Search for the cell housing the specified text and yield its (x, y) center coordinate. 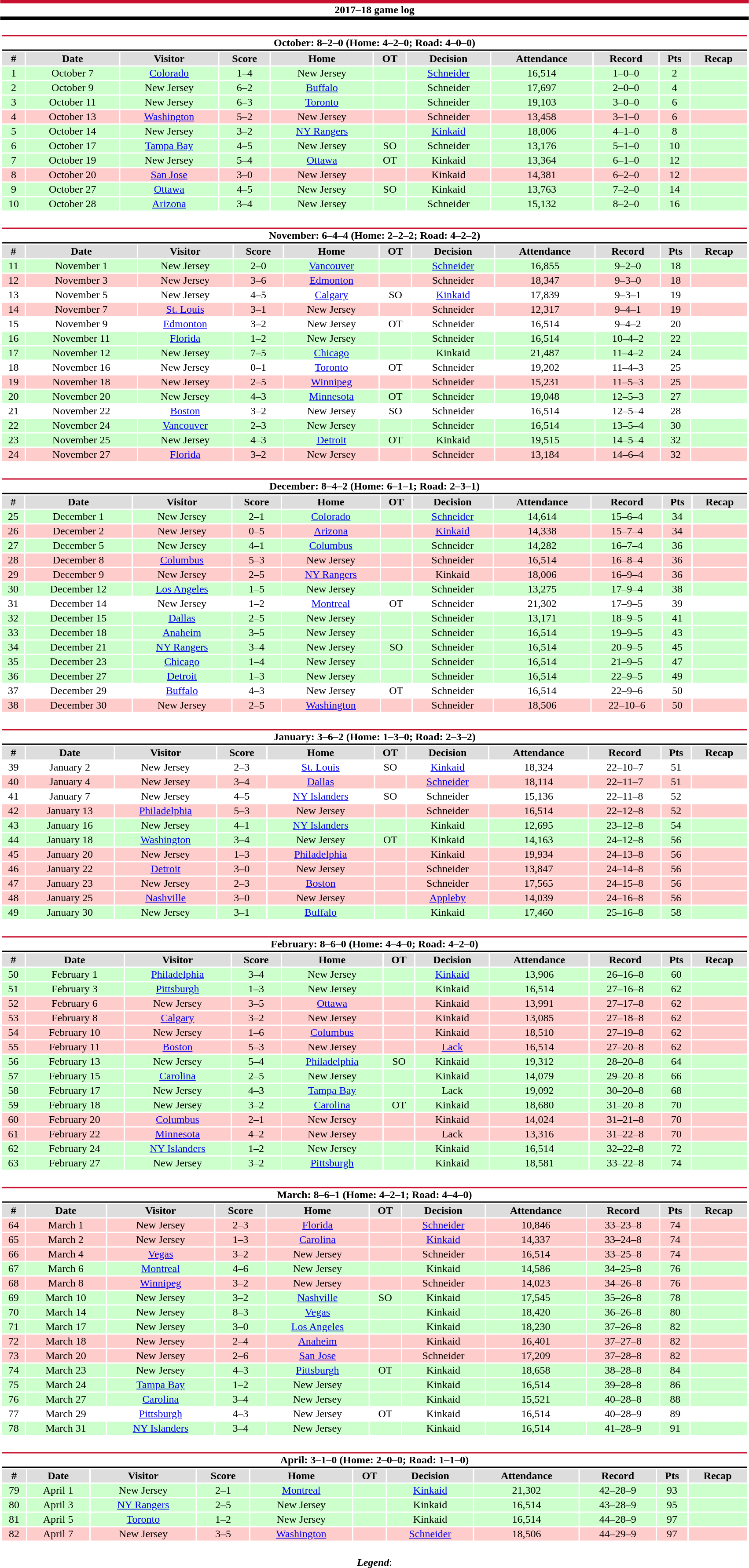
19,312 (540, 1061)
January: 3–6–2 (Home: 1–3–0; Road: 2–3–2) (374, 737)
March 6 (66, 1269)
18,658 (536, 1370)
December 12 (78, 589)
October 28 (73, 204)
November 12 (81, 353)
9–2–0 (628, 266)
December 21 (78, 647)
12,695 (539, 826)
16–9–4 (627, 575)
79 (14, 1491)
27–19–8 (625, 1032)
18,230 (536, 1327)
55 (13, 1047)
November 18 (81, 382)
19,048 (545, 396)
March 1 (66, 1225)
13 (13, 295)
February 8 (74, 1018)
2–0–0 (626, 88)
39–28–8 (623, 1385)
15,136 (539, 797)
March 17 (66, 1327)
81 (14, 1520)
December 30 (78, 705)
8–3 (240, 1312)
December 18 (78, 633)
16–7–4 (627, 546)
October 7 (73, 73)
October 11 (73, 102)
17,565 (539, 884)
73 (13, 1356)
38–28–8 (623, 1370)
December 5 (78, 546)
27–18–8 (625, 1018)
October 9 (73, 88)
February 24 (74, 1148)
December 9 (78, 575)
3 (13, 102)
14–5–4 (628, 440)
24–12–8 (625, 840)
14,337 (536, 1240)
22–9–6 (627, 691)
14,586 (536, 1269)
6–2–0 (626, 175)
84 (675, 1370)
December 8 (78, 560)
February 6 (74, 1003)
November 7 (81, 309)
2–4 (240, 1341)
14,163 (539, 840)
2–0 (258, 266)
22–9–5 (627, 676)
November 5 (81, 295)
March 8 (66, 1283)
February 20 (74, 1119)
15,132 (541, 204)
27–17–8 (625, 1003)
26 (13, 531)
17–9–5 (627, 604)
24–14–8 (625, 869)
89 (675, 1414)
40–28–8 (623, 1399)
7–2–0 (626, 190)
11–5–3 (628, 382)
16,855 (545, 266)
October 27 (73, 190)
13,847 (539, 869)
February 11 (74, 1047)
14,024 (540, 1119)
14,381 (541, 175)
42–28–9 (618, 1491)
12,317 (545, 309)
22–11–8 (625, 797)
34–25–8 (623, 1269)
86 (675, 1385)
October 14 (73, 132)
9–3–0 (628, 280)
1–6 (256, 1032)
November 25 (81, 440)
18–9–5 (627, 618)
October 17 (73, 146)
12–5–4 (628, 411)
February 1 (74, 974)
February 18 (74, 1105)
42 (13, 811)
14,023 (536, 1283)
December 27 (78, 676)
November 24 (81, 425)
11 (13, 266)
November 22 (81, 411)
1 (13, 73)
71 (13, 1327)
January 25 (70, 898)
March 24 (66, 1385)
30–20–8 (625, 1090)
November 3 (81, 280)
4–6 (240, 1269)
November: 6–4–4 (Home: 2–2–2; Road: 4–2–2) (374, 236)
15 (13, 324)
35 (13, 662)
23–12–8 (625, 826)
61 (13, 1134)
April 3 (58, 1505)
15,521 (536, 1399)
6–2 (245, 88)
17,209 (536, 1356)
24–13–8 (625, 855)
44 (13, 840)
March 27 (66, 1399)
13,458 (541, 117)
February 13 (74, 1061)
December 14 (78, 604)
March 20 (66, 1356)
February 17 (74, 1090)
17,697 (541, 88)
24–16–8 (625, 898)
31 (13, 604)
19,515 (545, 440)
7–5 (258, 353)
37 (13, 691)
22–10–6 (627, 705)
25–16–8 (625, 913)
18,324 (539, 768)
October 13 (73, 117)
27–20–8 (625, 1047)
January 30 (70, 913)
17–9–4 (627, 589)
February 15 (74, 1076)
11–4–3 (628, 367)
14,338 (542, 531)
April 5 (58, 1520)
13,763 (541, 190)
14,614 (542, 517)
67 (13, 1269)
34–26–8 (623, 1283)
November 27 (81, 454)
14–6–4 (628, 454)
27–16–8 (625, 989)
22–10–7 (625, 768)
February 3 (74, 989)
November 9 (81, 324)
March 10 (66, 1298)
December 29 (78, 691)
March 14 (66, 1312)
2017–18 game log (374, 10)
15–7–4 (627, 531)
5–1–0 (626, 146)
18,581 (540, 1163)
93 (672, 1491)
33–23–8 (623, 1225)
20–9–5 (627, 647)
January 22 (70, 869)
31–21–8 (625, 1119)
4–2 (256, 1134)
9 (13, 190)
10–4–2 (628, 338)
22–12–8 (625, 811)
91 (675, 1428)
21 (13, 411)
13–5–4 (628, 425)
January 23 (70, 884)
February 22 (74, 1134)
April 1 (58, 1491)
37–27–8 (623, 1341)
36–26–8 (623, 1312)
43–28–9 (618, 1505)
October 19 (73, 161)
33–24–8 (623, 1240)
7 (13, 161)
18,680 (540, 1105)
4–1–0 (626, 132)
5 (13, 132)
January 16 (70, 826)
19,934 (539, 855)
14,282 (542, 546)
19,092 (540, 1090)
January 4 (70, 782)
26–16–8 (625, 974)
69 (13, 1298)
12–5–3 (628, 396)
April 7 (58, 1534)
December 15 (78, 618)
13,991 (540, 1003)
March 29 (66, 1414)
65 (13, 1240)
21,487 (545, 353)
January 18 (70, 840)
24–15–8 (625, 884)
9–3–1 (628, 295)
February 27 (74, 1163)
January 20 (70, 855)
28–20–8 (625, 1061)
0–1 (258, 367)
3–1–0 (626, 117)
April: 3–1–0 (Home: 2–0–0; Road: 1–1–0) (374, 1460)
59 (13, 1105)
November 11 (81, 338)
13,275 (542, 589)
37–26–8 (623, 1327)
17,839 (545, 295)
13,176 (541, 146)
13,171 (542, 618)
22–11–7 (625, 782)
March 31 (66, 1428)
March 23 (66, 1370)
December 23 (78, 662)
March: 8–6–1 (Home: 4–2–1; Road: 4–4–0) (374, 1195)
March 2 (66, 1240)
16–8–4 (627, 560)
32–22–8 (625, 1148)
October: 8–2–0 (Home: 4–2–0; Road: 4–0–0) (374, 43)
13,906 (540, 974)
14,079 (540, 1076)
November 1 (81, 266)
November 16 (81, 367)
18,114 (539, 782)
14,039 (539, 898)
53 (13, 1018)
31–22–8 (625, 1134)
13,184 (545, 454)
6–3 (245, 102)
23 (13, 440)
December: 8–4–2 (Home: 6–1–1; Road: 2–3–1) (374, 486)
95 (672, 1505)
48 (13, 898)
29 (13, 575)
9–4–1 (628, 309)
2–6 (240, 1356)
44–28–9 (618, 1520)
19,202 (545, 367)
35–26–8 (623, 1298)
February 10 (74, 1032)
8–2–0 (626, 204)
13,085 (540, 1018)
37–28–8 (623, 1356)
16,401 (536, 1341)
18,420 (536, 1312)
3–6 (258, 280)
18,347 (545, 280)
17,460 (539, 913)
February: 8–6–0 (Home: 4–4–0; Road: 4–2–0) (374, 944)
1–5 (257, 589)
40 (13, 782)
11–4–2 (628, 353)
13,364 (541, 161)
31–20–8 (625, 1105)
January 7 (70, 797)
41–28–9 (623, 1428)
13,316 (540, 1134)
33–22–8 (625, 1163)
10,846 (536, 1225)
75 (13, 1385)
November 20 (81, 396)
March 4 (66, 1254)
1–0–0 (626, 73)
40–28–9 (623, 1414)
33–25–8 (623, 1254)
15,231 (545, 382)
December 1 (78, 517)
18,510 (540, 1032)
19–9–5 (627, 633)
October 20 (73, 175)
33 (13, 633)
19,103 (541, 102)
9–4–2 (628, 324)
5–2 (245, 117)
29–20–8 (625, 1076)
88 (675, 1399)
3–0–0 (626, 102)
Appleby (448, 898)
March 18 (66, 1341)
0–5 (257, 531)
17,545 (536, 1298)
46 (13, 869)
15–6–4 (627, 517)
6–1–0 (626, 161)
21–9–5 (627, 662)
December 2 (78, 531)
77 (13, 1414)
63 (13, 1163)
January 2 (70, 768)
57 (13, 1076)
44–29–9 (618, 1534)
17 (13, 353)
January 13 (70, 811)
